Locate the cell with the specified text and output its (x, y) center coordinate. 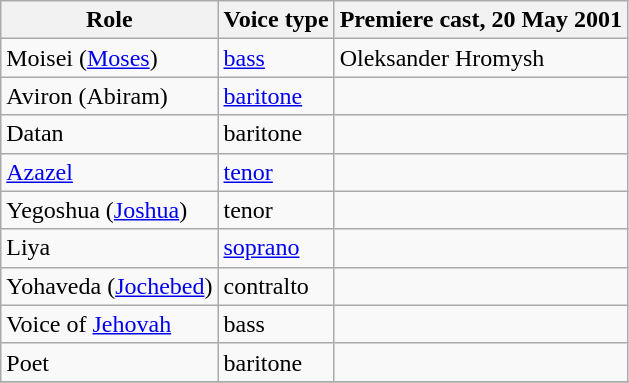
Voice type (276, 20)
Role (110, 20)
Oleksander Hromysh (480, 58)
Aviron (Abiram) (110, 96)
Yegoshua (Joshua) (110, 210)
Poet (110, 362)
soprano (276, 248)
Datan (110, 134)
Moisei (Moses) (110, 58)
contralto (276, 286)
Azazel (110, 172)
Voice of Jehovah (110, 324)
Premiere cast, 20 May 2001 (480, 20)
Liya (110, 248)
Yohaveda (Jochebed) (110, 286)
